Output the (x, y) coordinate of the center of the cell containing the given text.  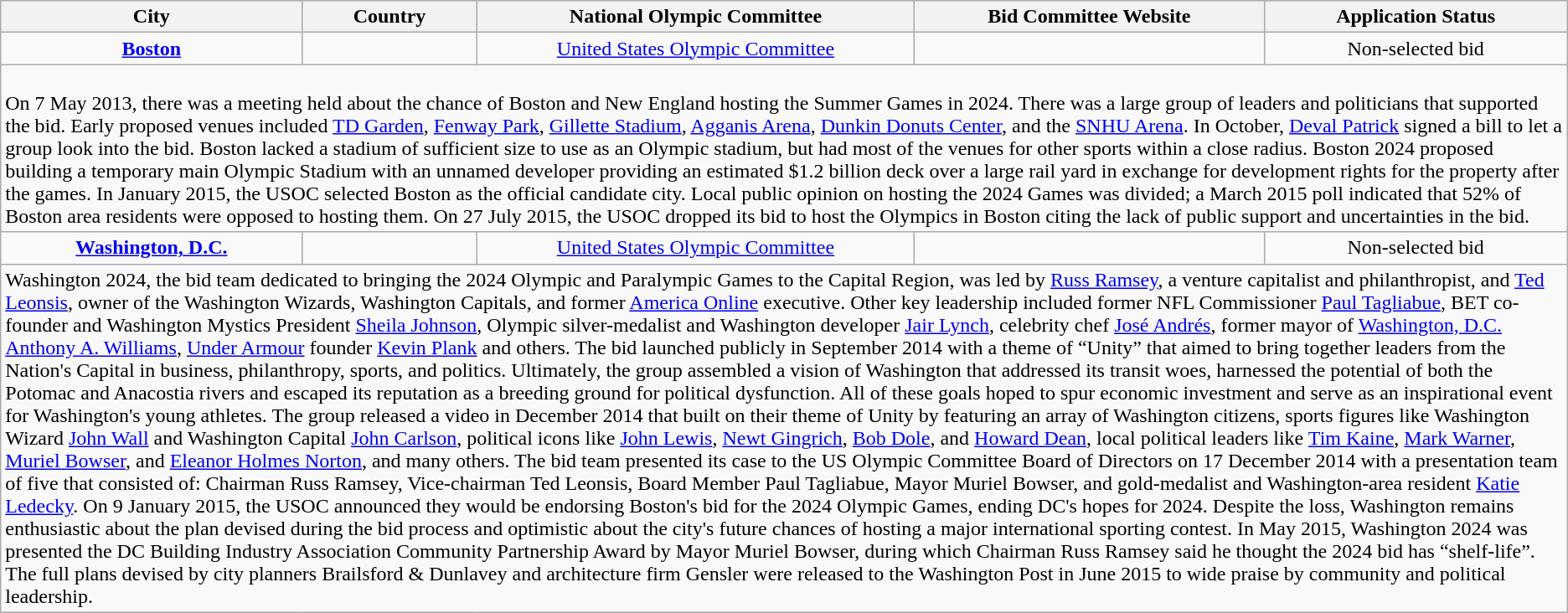
Application Status (1416, 17)
Washington, D.C. (152, 248)
Bid Committee Website (1089, 17)
Country (389, 17)
National Olympic Committee (695, 17)
City (152, 17)
Boston (152, 49)
